Output the (x, y) coordinate of the center of the cell containing the given text.  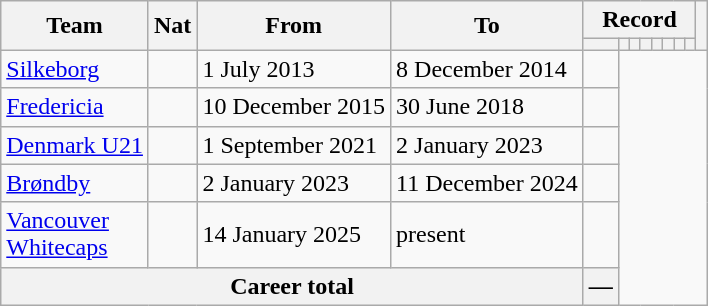
1 July 2013 (294, 69)
8 December 2014 (488, 69)
Team (75, 26)
14 January 2025 (294, 234)
Career total (292, 286)
From (294, 26)
10 December 2015 (294, 107)
Brøndby (75, 183)
VancouverWhitecaps (75, 234)
present (488, 234)
30 June 2018 (488, 107)
1 September 2021 (294, 145)
To (488, 26)
Silkeborg (75, 69)
Denmark U21 (75, 145)
Fredericia (75, 107)
11 December 2024 (488, 183)
Nat (172, 26)
Record (639, 20)
— (600, 286)
